Return the (x, y) coordinate for the center point of the cell that contains the specified text.  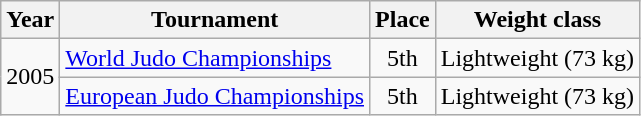
Place (403, 20)
World Judo Championships (215, 58)
European Judo Championships (215, 96)
Tournament (215, 20)
Weight class (537, 20)
Year (30, 20)
2005 (30, 77)
